Extract the [X, Y] coordinate from the center of the cell holding the provided text.  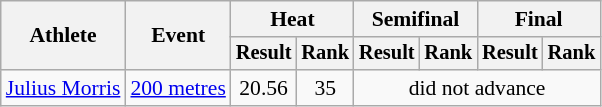
Heat [292, 19]
Athlete [64, 36]
Semifinal [416, 19]
Final [538, 19]
did not advance [477, 88]
200 metres [178, 88]
20.56 [264, 88]
35 [325, 88]
Event [178, 36]
Julius Morris [64, 88]
